Capture the cell that displays the provided text and extract its [x, y] central coordinate. 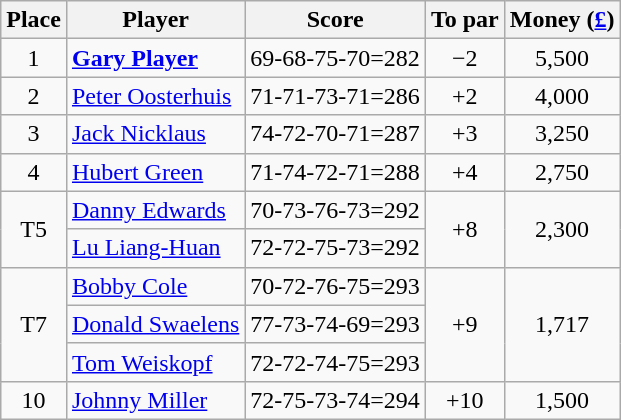
Danny Edwards [155, 210]
4 [34, 172]
To par [464, 20]
70-72-76-75=293 [336, 286]
4,000 [562, 96]
10 [34, 400]
71-71-73-71=286 [336, 96]
72-72-75-73=292 [336, 248]
Tom Weiskopf [155, 362]
Johnny Miller [155, 400]
71-74-72-71=288 [336, 172]
Peter Oosterhuis [155, 96]
1 [34, 58]
1,500 [562, 400]
3,250 [562, 134]
+3 [464, 134]
+4 [464, 172]
Score [336, 20]
69-68-75-70=282 [336, 58]
Hubert Green [155, 172]
+9 [464, 324]
Player [155, 20]
72-72-74-75=293 [336, 362]
72-75-73-74=294 [336, 400]
70-73-76-73=292 [336, 210]
Bobby Cole [155, 286]
2 [34, 96]
1,717 [562, 324]
74-72-70-71=287 [336, 134]
3 [34, 134]
2,750 [562, 172]
+10 [464, 400]
T5 [34, 229]
+2 [464, 96]
5,500 [562, 58]
+8 [464, 229]
77-73-74-69=293 [336, 324]
−2 [464, 58]
2,300 [562, 229]
Donald Swaelens [155, 324]
Jack Nicklaus [155, 134]
Money (£) [562, 20]
Gary Player [155, 58]
T7 [34, 324]
Place [34, 20]
Lu Liang-Huan [155, 248]
